Pinpoint the cell where the given text exists, returning its (X, Y) midpoint coordinate. 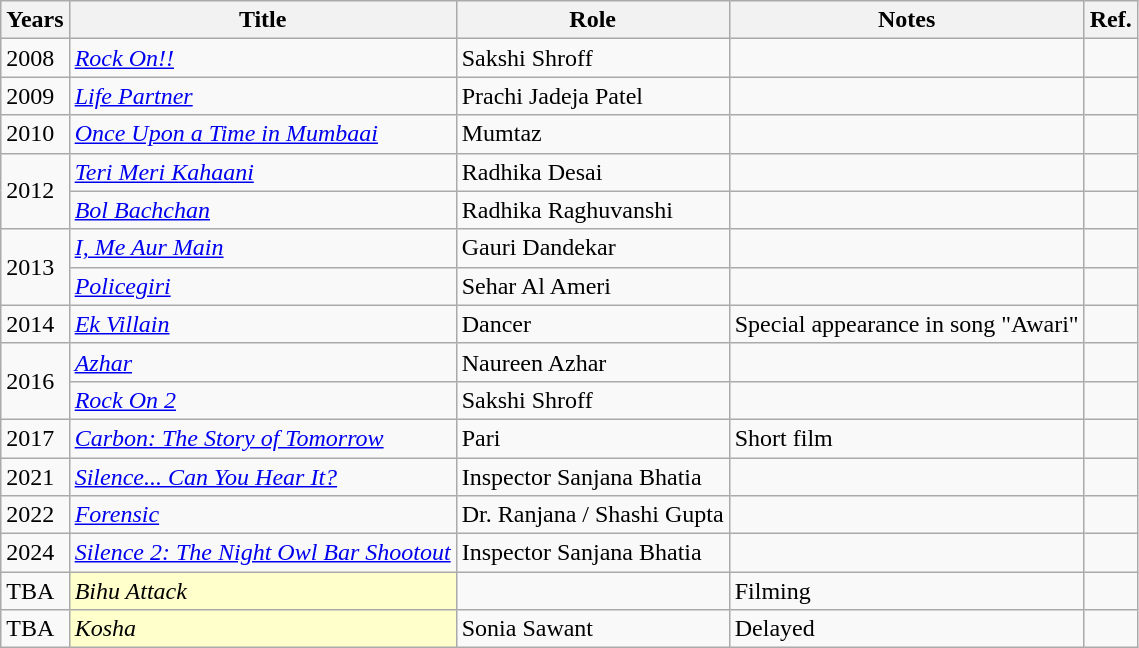
2022 (35, 515)
Sehar Al Ameri (592, 286)
Azhar (262, 362)
Notes (906, 20)
Once Upon a Time in Mumbaai (262, 134)
2010 (35, 134)
Forensic (262, 515)
Radhika Desai (592, 172)
Policegiri (262, 286)
Mumtaz (592, 134)
Bol Bachchan (262, 210)
2016 (35, 381)
Rock On!! (262, 58)
Bihu Attack (262, 591)
Pari (592, 438)
Title (262, 20)
2008 (35, 58)
Ek Villain (262, 324)
Silence... Can You Hear It? (262, 477)
Delayed (906, 629)
2012 (35, 191)
2017 (35, 438)
Radhika Raghuvanshi (592, 210)
Sonia Sawant (592, 629)
Short film (906, 438)
Kosha (262, 629)
I, Me Aur Main (262, 248)
2009 (35, 96)
2014 (35, 324)
Dancer (592, 324)
Prachi Jadeja Patel (592, 96)
Gauri Dandekar (592, 248)
Silence 2: The Night Owl Bar Shootout (262, 553)
2013 (35, 267)
Role (592, 20)
2024 (35, 553)
Years (35, 20)
Ref. (1110, 20)
Carbon: The Story of Tomorrow (262, 438)
Special appearance in song "Awari" (906, 324)
Rock On 2 (262, 400)
2021 (35, 477)
Naureen Azhar (592, 362)
Filming (906, 591)
Dr. Ranjana / Shashi Gupta (592, 515)
Teri Meri Kahaani (262, 172)
Life Partner (262, 96)
